Pinpoint the cell where the given text exists, returning its (X, Y) midpoint coordinate. 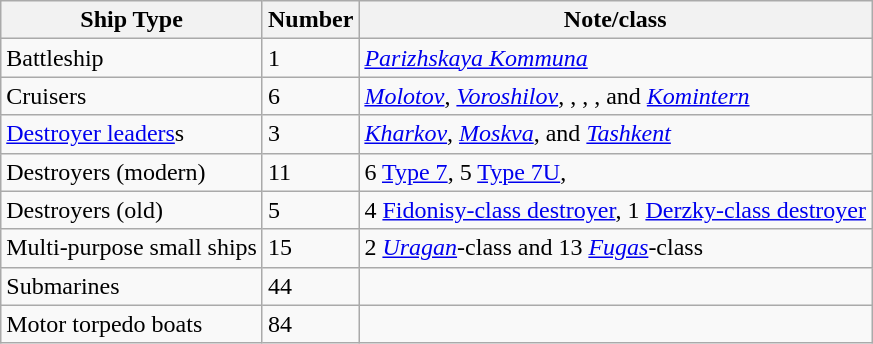
Motor torpedo boats (132, 324)
6 Type 7, 5 Type 7U, (616, 172)
Destroyers (old) (132, 210)
Destroyers (modern) (132, 172)
44 (310, 286)
Note/class (616, 20)
1 (310, 58)
15 (310, 248)
3 (310, 134)
Ship Type (132, 20)
5 (310, 210)
Submarines (132, 286)
2 Uragan-class and 13 Fugas-class (616, 248)
Destroyer leaderss (132, 134)
11 (310, 172)
Kharkov, Moskva, and Tashkent (616, 134)
Cruisers (132, 96)
Multi-purpose small ships (132, 248)
6 (310, 96)
Number (310, 20)
84 (310, 324)
Molotov, Voroshilov, , , , and Komintern (616, 96)
Battleship (132, 58)
4 Fidonisy-class destroyer, 1 Derzky-class destroyer (616, 210)
Parizhskaya Kommuna (616, 58)
